Capture the cell that displays the provided text and extract its [X, Y] central coordinate. 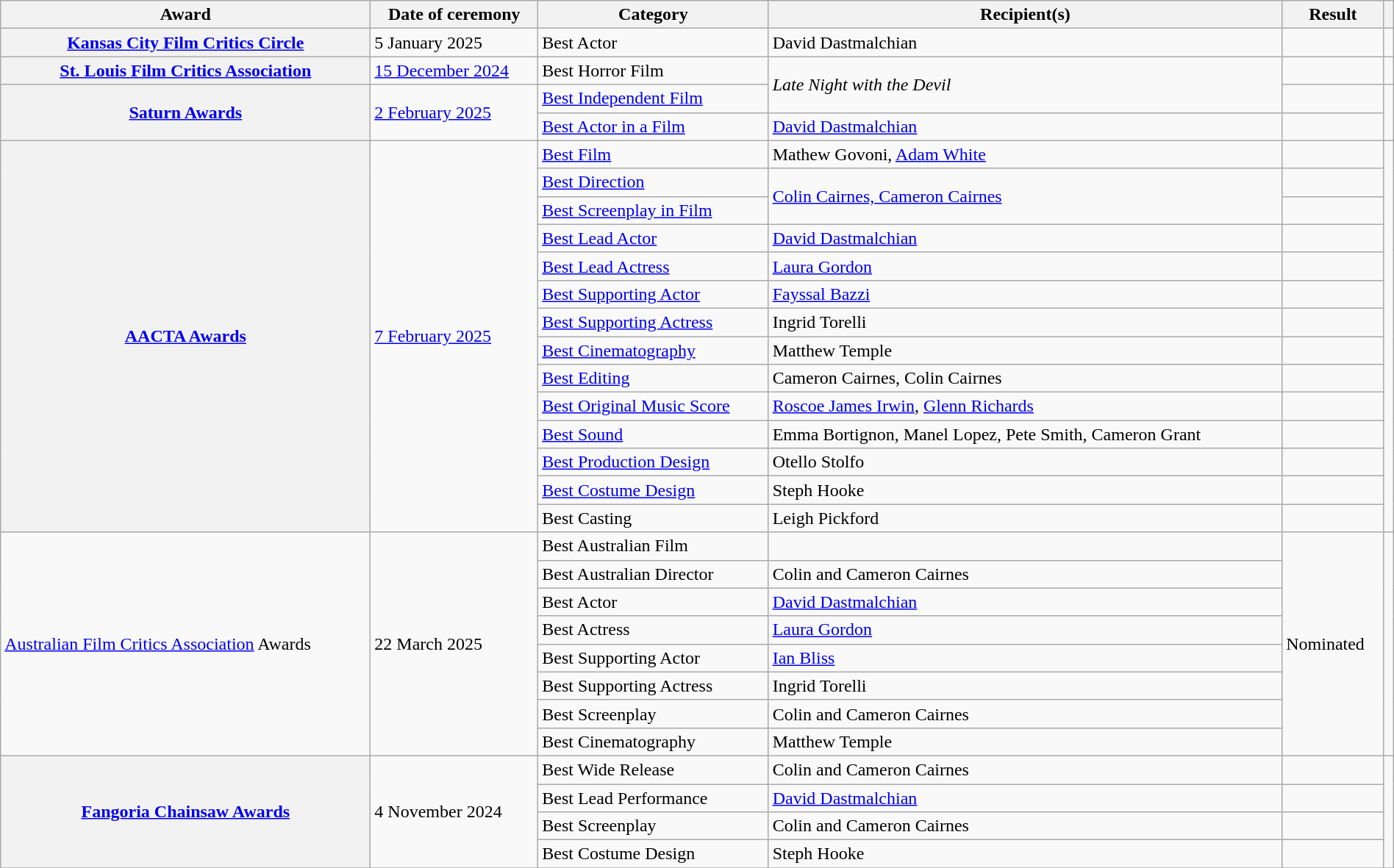
Best Actor in a Film [653, 126]
Australian Film Critics Association Awards [185, 644]
Otello Stolfo [1025, 462]
Result [1333, 15]
Best Editing [653, 379]
22 March 2025 [454, 644]
Best Independent Film [653, 98]
Best Film [653, 154]
Award [185, 15]
Best Horror Film [653, 71]
Roscoe James Irwin, Glenn Richards [1025, 406]
Best Screenplay in Film [653, 210]
Ian Bliss [1025, 658]
Leigh Pickford [1025, 518]
Best Actress [653, 630]
5 January 2025 [454, 43]
AACTA Awards [185, 337]
15 December 2024 [454, 71]
Best Wide Release [653, 770]
Category [653, 15]
Best Lead Actress [653, 266]
Late Night with the Devil [1025, 85]
Saturn Awards [185, 112]
Fangoria Chainsaw Awards [185, 811]
Best Australian Director [653, 574]
Best Lead Performance [653, 797]
Cameron Cairnes, Colin Cairnes [1025, 379]
Kansas City Film Critics Circle [185, 43]
St. Louis Film Critics Association [185, 71]
Best Australian Film [653, 546]
2 February 2025 [454, 112]
Mathew Govoni, Adam White [1025, 154]
Fayssal Bazzi [1025, 294]
Best Lead Actor [653, 238]
4 November 2024 [454, 811]
Colin Cairnes, Cameron Cairnes [1025, 196]
Emma Bortignon, Manel Lopez, Pete Smith, Cameron Grant [1025, 434]
Recipient(s) [1025, 15]
7 February 2025 [454, 337]
Best Production Design [653, 462]
Best Direction [653, 182]
Date of ceremony [454, 15]
Best Sound [653, 434]
Best Casting [653, 518]
Nominated [1333, 644]
Best Original Music Score [653, 406]
